Determine the (X, Y) coordinate at the center of the cell enclosing the given text.  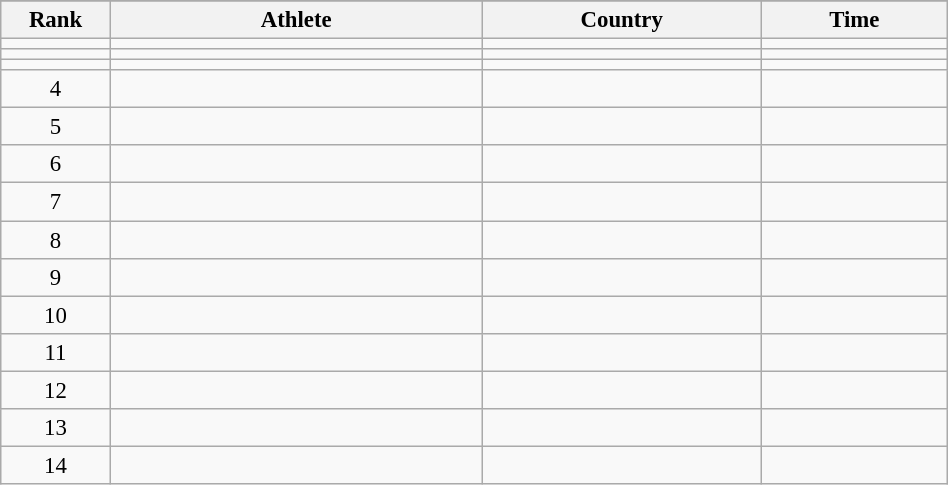
12 (56, 390)
14 (56, 465)
11 (56, 352)
Time (854, 20)
13 (56, 428)
Rank (56, 20)
5 (56, 127)
8 (56, 240)
Athlete (296, 20)
7 (56, 202)
6 (56, 165)
9 (56, 277)
Country (622, 20)
4 (56, 89)
10 (56, 315)
